Search for the cell housing the specified text and yield its (x, y) center coordinate. 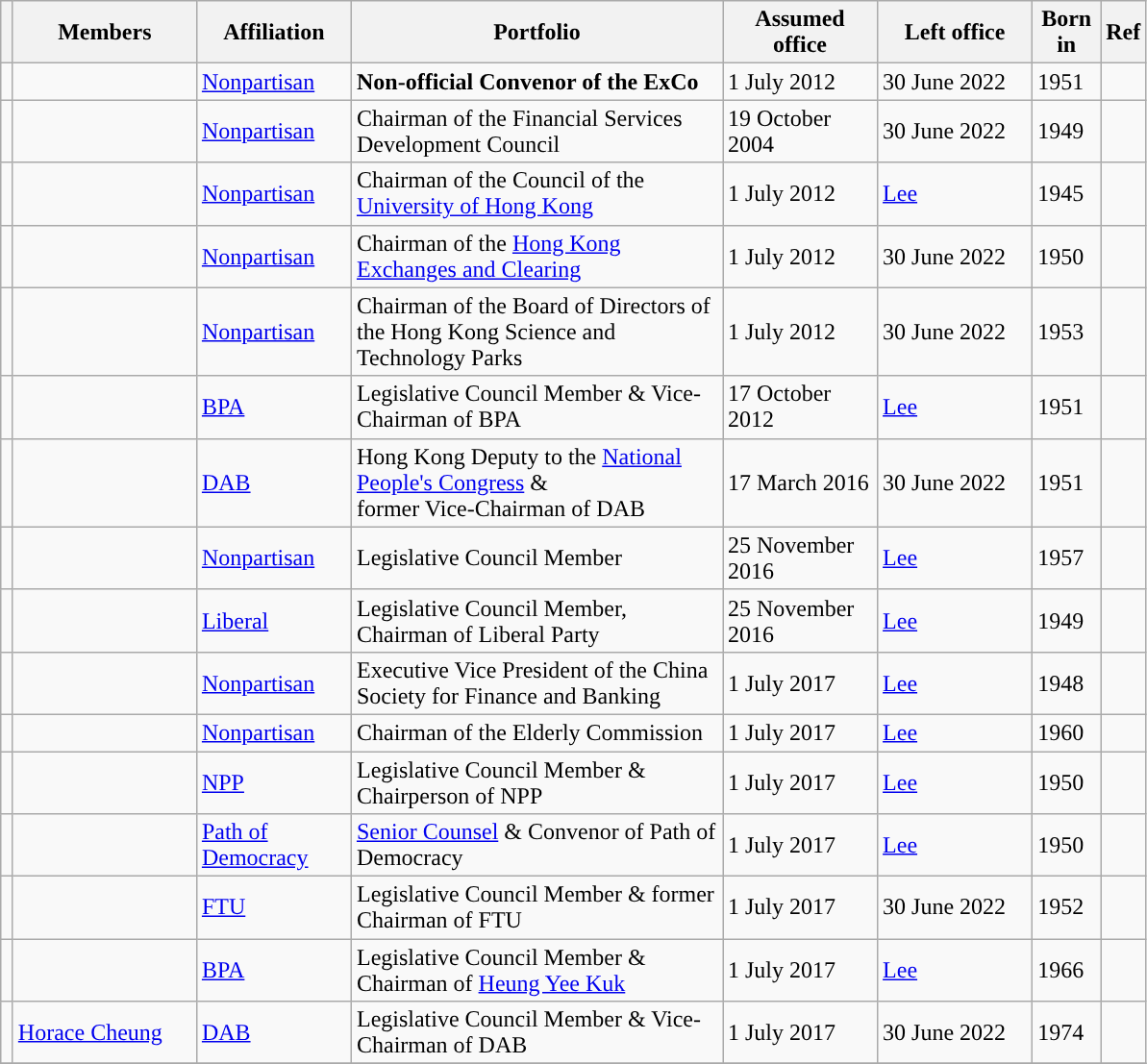
Legislative Council Member & Chairperson of NPP (536, 782)
Non-official Convenor of the ExCo (536, 82)
Senior Counsel & Convenor of Path of Democracy (536, 846)
Chairman of the Board of Directors of the Hong Kong Science and Technology Parks (536, 332)
Executive Vice President of the China Society for Finance and Banking (536, 682)
Chairman of the Council of the University of Hong Kong (536, 194)
Liberal (273, 621)
Ref (1123, 33)
1948 (1067, 682)
Chairman of the Financial Services Development Council (536, 131)
Legislative Council Member, Chairman of Liberal Party (536, 621)
Legislative Council Member & Chairman of Heung Yee Kuk (536, 971)
Legislative Council Member & former Chairman of FTU (536, 907)
17 October 2012 (800, 408)
FTU (273, 907)
19 October 2004 (800, 131)
Chairman of the Elderly Commission (536, 732)
NPP (273, 782)
Born in (1067, 33)
1960 (1067, 732)
Left office (956, 33)
1945 (1067, 194)
1952 (1067, 907)
1953 (1067, 332)
1957 (1067, 557)
Legislative Council Member & Vice-Chairman of BPA (536, 408)
17 March 2016 (800, 483)
Portfolio (536, 33)
Legislative Council Member & Vice-Chairman of DAB (536, 1032)
1966 (1067, 971)
Chairman of the Hong Kong Exchanges and Clearing (536, 256)
Hong Kong Deputy to the National People's Congress &former Vice-Chairman of DAB (536, 483)
Assumed office (800, 33)
Path of Democracy (273, 846)
Members (104, 33)
Affiliation (273, 33)
Horace Cheung (104, 1032)
1974 (1067, 1032)
Legislative Council Member (536, 557)
